Pinpoint the cell where the given text exists, returning its [X, Y] midpoint coordinate. 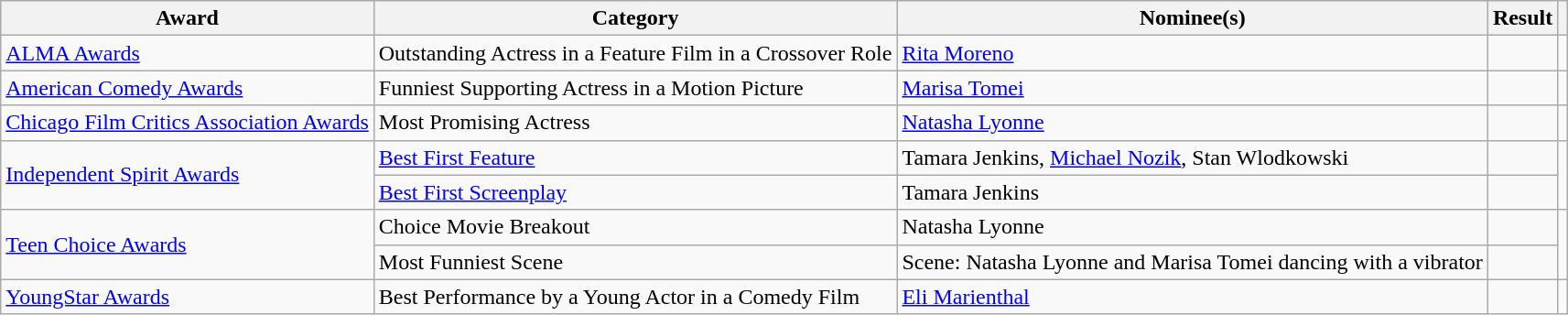
Best Performance by a Young Actor in a Comedy Film [635, 297]
American Comedy Awards [188, 88]
Eli Marienthal [1192, 297]
Most Promising Actress [635, 123]
Tamara Jenkins, Michael Nozik, Stan Wlodkowski [1192, 157]
Most Funniest Scene [635, 262]
Nominee(s) [1192, 18]
Chicago Film Critics Association Awards [188, 123]
Independent Spirit Awards [188, 175]
Category [635, 18]
Result [1522, 18]
Teen Choice Awards [188, 244]
Scene: Natasha Lyonne and Marisa Tomei dancing with a vibrator [1192, 262]
ALMA Awards [188, 53]
Marisa Tomei [1192, 88]
Choice Movie Breakout [635, 227]
Tamara Jenkins [1192, 192]
Award [188, 18]
Outstanding Actress in a Feature Film in a Crossover Role [635, 53]
Funniest Supporting Actress in a Motion Picture [635, 88]
YoungStar Awards [188, 297]
Best First Screenplay [635, 192]
Best First Feature [635, 157]
Rita Moreno [1192, 53]
